Capture the cell that displays the provided text and extract its (x, y) central coordinate. 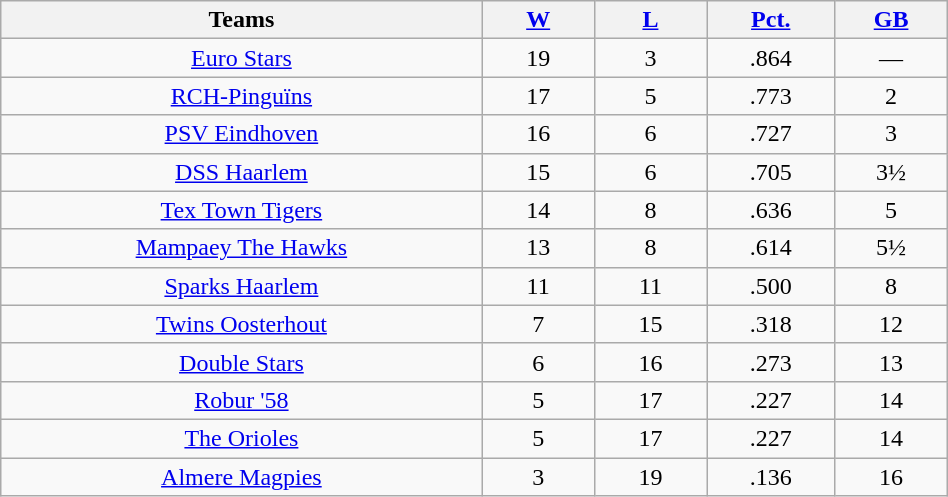
L (650, 20)
— (891, 58)
Robur '58 (242, 400)
Twins Oosterhout (242, 324)
3½ (891, 172)
Teams (242, 20)
5½ (891, 248)
12 (891, 324)
.273 (771, 362)
Euro Stars (242, 58)
.136 (771, 477)
W (538, 20)
Tex Town Tigers (242, 210)
.705 (771, 172)
.614 (771, 248)
PSV Eindhoven (242, 134)
.500 (771, 286)
Almere Magpies (242, 477)
7 (538, 324)
.864 (771, 58)
.773 (771, 96)
Double Stars (242, 362)
RCH-Pinguïns (242, 96)
.727 (771, 134)
Mampaey The Hawks (242, 248)
Pct. (771, 20)
2 (891, 96)
.318 (771, 324)
The Orioles (242, 438)
Sparks Haarlem (242, 286)
DSS Haarlem (242, 172)
GB (891, 20)
.636 (771, 210)
